Search for the cell housing the specified text and yield its (X, Y) center coordinate. 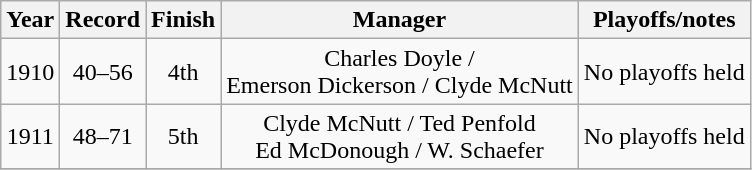
Year (30, 20)
Clyde McNutt / Ted Penfold Ed McDonough / W. Schaefer (400, 136)
48–71 (103, 136)
40–56 (103, 72)
Playoffs/notes (664, 20)
Manager (400, 20)
Record (103, 20)
1910 (30, 72)
Finish (184, 20)
1911 (30, 136)
5th (184, 136)
Charles Doyle / Emerson Dickerson / Clyde McNutt (400, 72)
4th (184, 72)
